Output the (X, Y) coordinate of the center of the cell containing the given text.  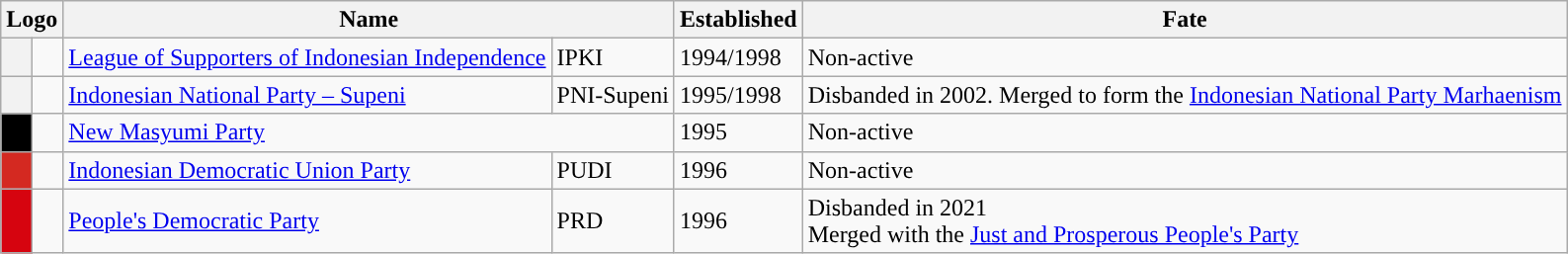
League of Supporters of Indonesian Independence (307, 57)
People's Democratic Party (307, 221)
Disbanded in 2021Merged with the Just and Prosperous People's Party (1185, 221)
PUDI (613, 170)
1995 (738, 132)
Name (370, 20)
Established (738, 20)
IPKI (613, 57)
Fate (1185, 20)
Disbanded in 2002. Merged to form the Indonesian National Party Marhaenism (1185, 95)
PNI-Supeni (613, 95)
Indonesian National Party – Supeni (307, 95)
Indonesian Democratic Union Party (307, 170)
1994/1998 (738, 57)
1995/1998 (738, 95)
Logo (32, 20)
New Masyumi Party (370, 132)
PRD (613, 221)
